Output the [X, Y] coordinate of the center of the cell containing the given text.  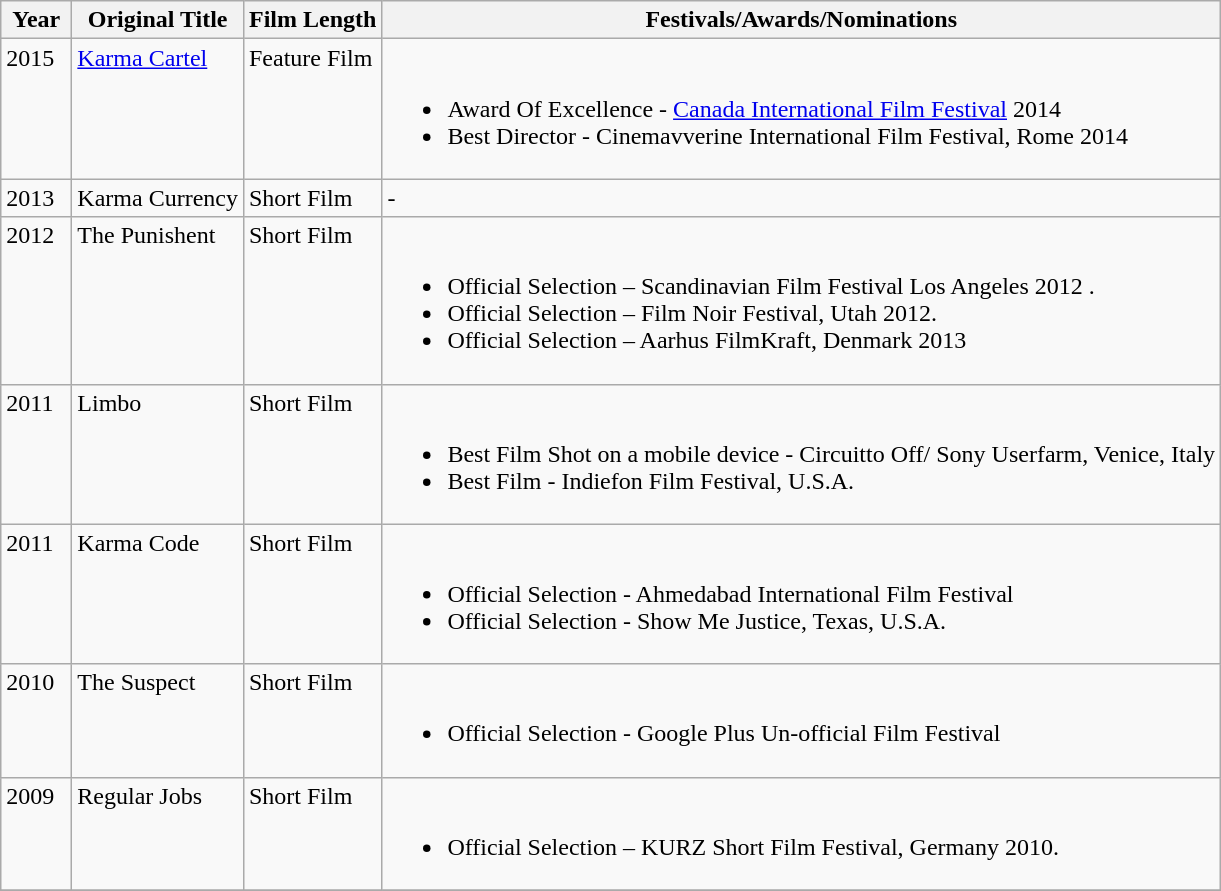
Year [36, 20]
Karma Cartel [158, 109]
Official Selection - Ahmedabad International Film FestivalOfficial Selection - Show Me Justice, Texas, U.S.A. [802, 594]
Feature Film [312, 109]
Karma Currency [158, 198]
Regular Jobs [158, 834]
2015 [36, 109]
Original Title [158, 20]
Award Of Excellence - Canada International Film Festival 2014Best Director - Cinemavverine International Film Festival, Rome 2014 [802, 109]
Limbo [158, 454]
- [802, 198]
Official Selection – KURZ Short Film Festival, Germany 2010. [802, 834]
2009 [36, 834]
Karma Code [158, 594]
2012 [36, 300]
Official Selection - Google Plus Un-official Film Festival [802, 720]
Festivals/Awards/Nominations [802, 20]
The Suspect [158, 720]
The Punishent [158, 300]
Best Film Shot on a mobile device - Circuitto Off/ Sony Userfarm, Venice, ItalyBest Film - Indiefon Film Festival, U.S.A. [802, 454]
2010 [36, 720]
Film Length [312, 20]
2013 [36, 198]
